Locate the cell with the specified text and output its [x, y] center coordinate. 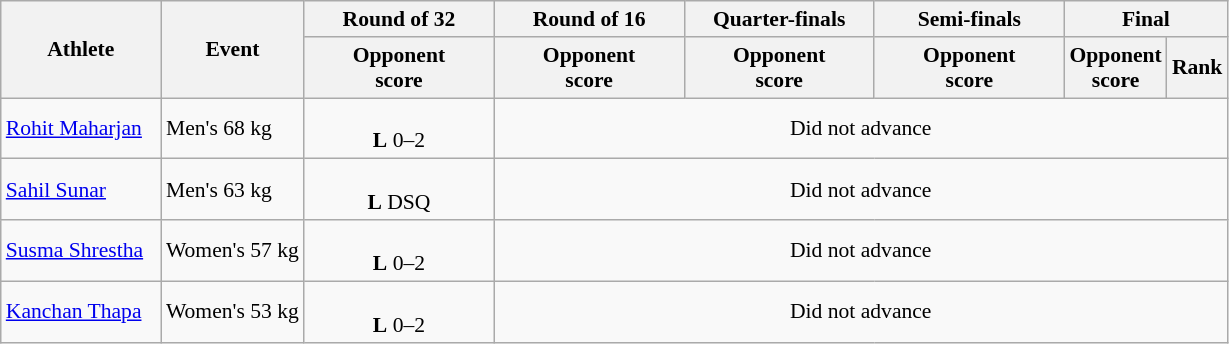
Event [232, 50]
Susma Shrestha [81, 250]
Rohit Maharjan [81, 128]
Women's 57 kg [232, 250]
Round of 32 [399, 19]
Round of 16 [589, 19]
Men's 63 kg [232, 190]
Rank [1198, 68]
Men's 68 kg [232, 128]
Semi-finals [969, 19]
Women's 53 kg [232, 312]
Athlete [81, 50]
Sahil Sunar [81, 190]
Final [1146, 19]
L DSQ [399, 190]
Kanchan Thapa [81, 312]
Quarter-finals [779, 19]
